Identify which cell holds the provided text, then report its (X, Y) central coordinate. 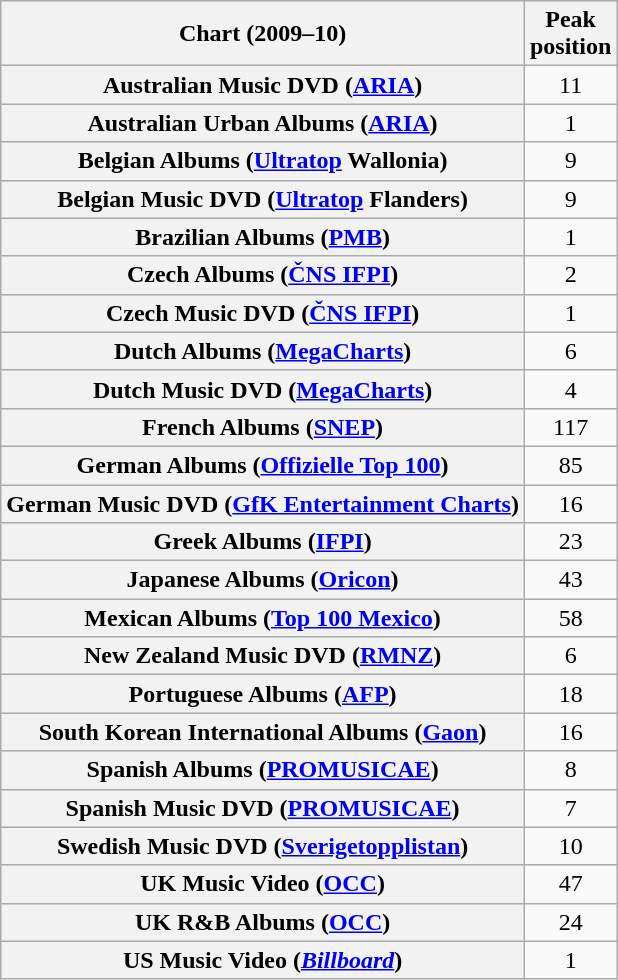
7 (570, 808)
11 (570, 85)
Czech Albums (ČNS IFPI) (263, 275)
UK Music Video (OCC) (263, 884)
Australian Urban Albums (ARIA) (263, 123)
47 (570, 884)
2 (570, 275)
23 (570, 542)
Spanish Music DVD (PROMUSICAE) (263, 808)
Chart (2009–10) (263, 34)
Belgian Albums (Ultratop Wallonia) (263, 161)
Swedish Music DVD (Sverigetopplistan) (263, 846)
Czech Music DVD (ČNS IFPI) (263, 313)
4 (570, 389)
Spanish Albums (PROMUSICAE) (263, 770)
UK R&B Albums (OCC) (263, 922)
85 (570, 465)
US Music Video (Billboard) (263, 960)
Japanese Albums (Oricon) (263, 580)
French Albums (SNEP) (263, 427)
8 (570, 770)
Belgian Music DVD (Ultratop Flanders) (263, 199)
New Zealand Music DVD (RMNZ) (263, 656)
117 (570, 427)
Dutch Albums (MegaCharts) (263, 351)
Greek Albums (IFPI) (263, 542)
58 (570, 618)
43 (570, 580)
Brazilian Albums (PMB) (263, 237)
10 (570, 846)
Dutch Music DVD (MegaCharts) (263, 389)
South Korean International Albums (Gaon) (263, 732)
Mexican Albums (Top 100 Mexico) (263, 618)
German Music DVD (GfK Entertainment Charts) (263, 503)
Portuguese Albums (AFP) (263, 694)
18 (570, 694)
Australian Music DVD (ARIA) (263, 85)
Peakposition (570, 34)
German Albums (Offizielle Top 100) (263, 465)
24 (570, 922)
